Output the [X, Y] coordinate of the center of the cell containing the given text.  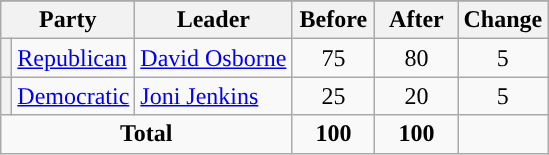
75 [334, 58]
80 [416, 58]
After [416, 20]
David Osborne [214, 58]
Total [146, 134]
Joni Jenkins [214, 96]
Change [503, 20]
Leader [214, 20]
Democratic [74, 96]
25 [334, 96]
Republican [74, 58]
Party [68, 20]
20 [416, 96]
Before [334, 20]
